Output the (x, y) coordinate of the center of the cell containing the given text.  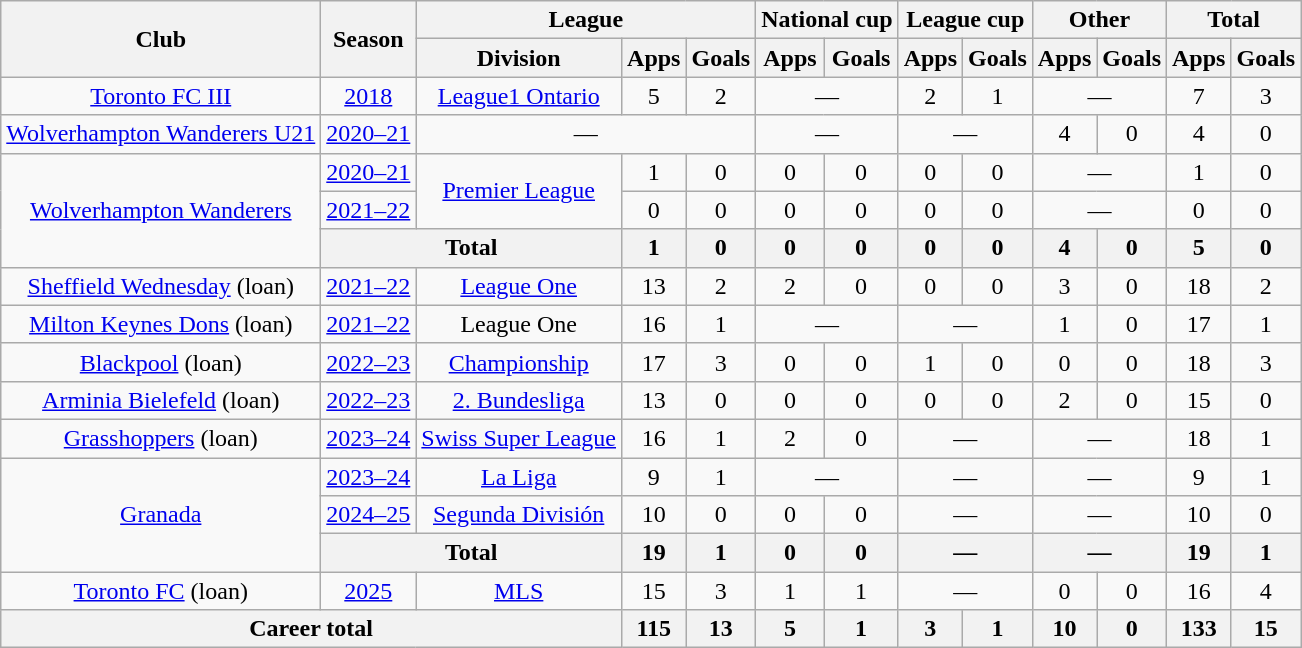
League1 Ontario (519, 96)
115 (654, 629)
Other (1099, 20)
2025 (368, 591)
La Liga (519, 477)
Granada (161, 515)
2. Bundesliga (519, 400)
Swiss Super League (519, 438)
National cup (827, 20)
Premier League (519, 191)
Career total (312, 629)
MLS (519, 591)
Arminia Bielefeld (loan) (161, 400)
Season (368, 39)
Milton Keynes Dons (loan) (161, 324)
Sheffield Wednesday (loan) (161, 286)
133 (1199, 629)
Toronto FC (loan) (161, 591)
7 (1199, 96)
Club (161, 39)
Division (519, 58)
Championship (519, 362)
Wolverhampton Wanderers U21 (161, 134)
Wolverhampton Wanderers (161, 210)
League cup (965, 20)
League (586, 20)
Grasshoppers (loan) (161, 438)
Blackpool (loan) (161, 362)
2018 (368, 96)
2024–25 (368, 515)
Segunda División (519, 515)
Toronto FC III (161, 96)
